For the text-containing cell, return its midpoint in [x, y] coordinate format. 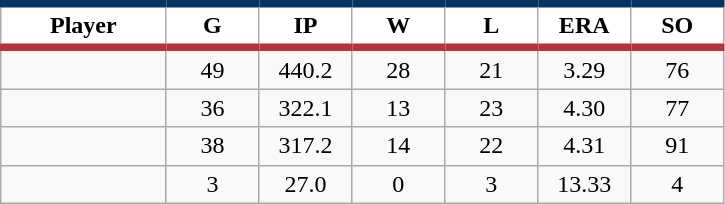
4.31 [584, 146]
317.2 [306, 146]
27.0 [306, 184]
28 [398, 68]
L [492, 26]
22 [492, 146]
49 [212, 68]
13.33 [584, 184]
IP [306, 26]
77 [678, 108]
13 [398, 108]
76 [678, 68]
W [398, 26]
38 [212, 146]
21 [492, 68]
23 [492, 108]
91 [678, 146]
322.1 [306, 108]
4 [678, 184]
ERA [584, 26]
440.2 [306, 68]
4.30 [584, 108]
36 [212, 108]
Player [84, 26]
0 [398, 184]
G [212, 26]
SO [678, 26]
14 [398, 146]
3.29 [584, 68]
